Find where the given text appears and provide that cell's center as (x, y) coordinate. 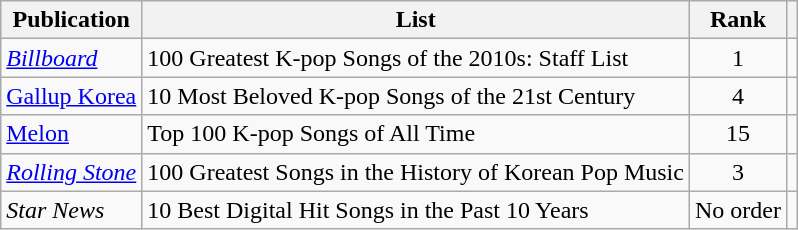
15 (738, 134)
Rank (738, 20)
1 (738, 58)
Star News (72, 210)
No order (738, 210)
4 (738, 96)
Billboard (72, 58)
List (416, 20)
Gallup Korea (72, 96)
Publication (72, 20)
Top 100 K-pop Songs of All Time (416, 134)
Rolling Stone (72, 172)
100 Greatest Songs in the History of Korean Pop Music (416, 172)
100 Greatest K-pop Songs of the 2010s: Staff List (416, 58)
10 Most Beloved K-pop Songs of the 21st Century (416, 96)
10 Best Digital Hit Songs in the Past 10 Years (416, 210)
3 (738, 172)
Melon (72, 134)
